Locate the cell with the specified text and output its (x, y) center coordinate. 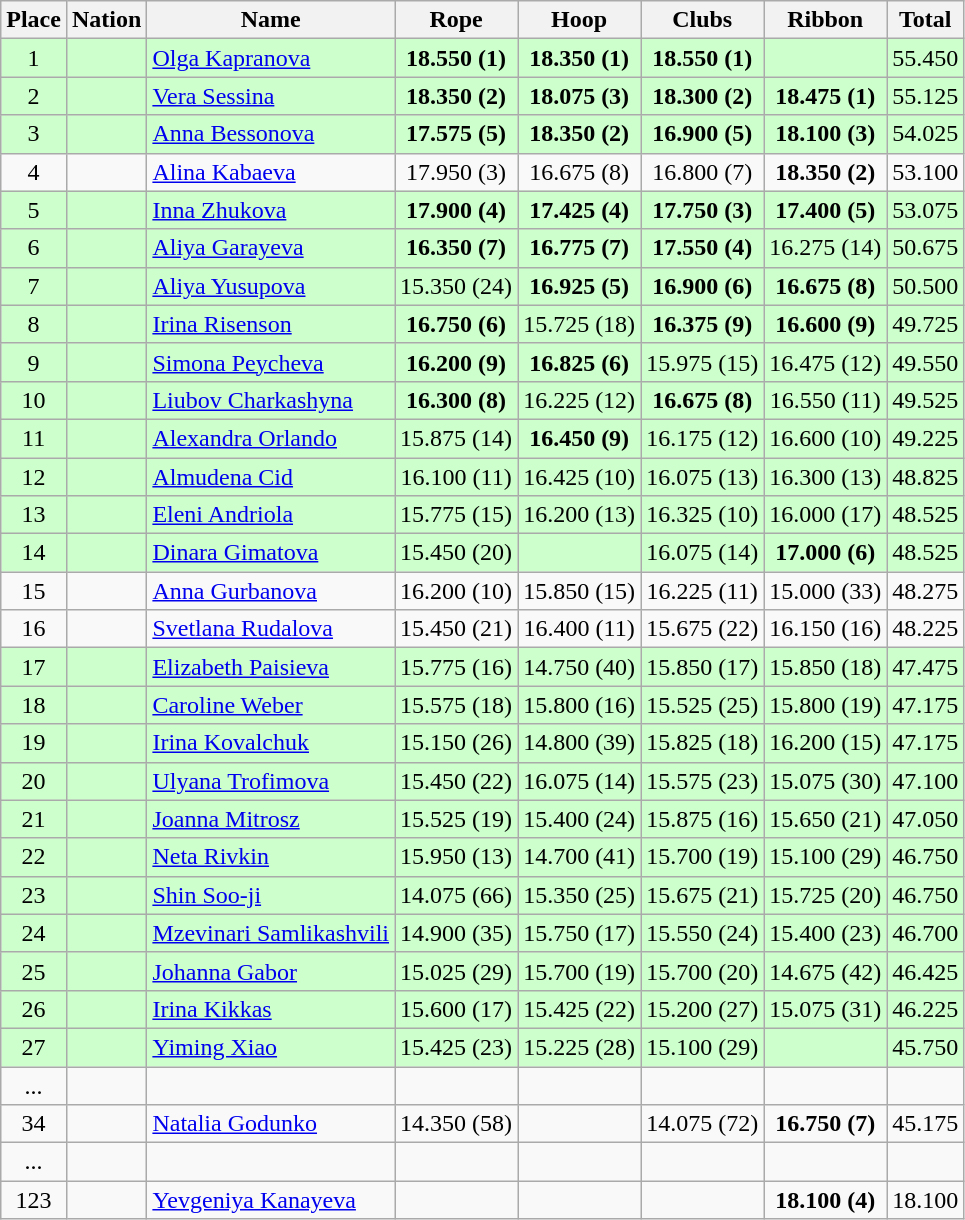
Vera Sessina (271, 96)
15.525 (19) (456, 819)
1 (34, 58)
Olga Kapranova (271, 58)
47.100 (926, 781)
Eleni Andriola (271, 515)
Hoop (580, 20)
5 (34, 210)
46.700 (926, 933)
49.225 (926, 438)
20 (34, 781)
16.175 (12) (702, 438)
Nation (106, 20)
Svetlana Rudalova (271, 629)
46.225 (926, 1009)
Anna Bessonova (271, 134)
15.975 (15) (702, 362)
15.025 (29) (456, 971)
16.100 (11) (456, 477)
47.050 (926, 819)
15.200 (27) (702, 1009)
22 (34, 857)
11 (34, 438)
Neta Rivkin (271, 857)
16.350 (7) (456, 248)
Elizabeth Paisieva (271, 667)
16.200 (10) (456, 591)
23 (34, 895)
17.950 (3) (456, 172)
15.650 (21) (826, 819)
48.225 (926, 629)
55.125 (926, 96)
14.075 (66) (456, 895)
16.425 (10) (580, 477)
18.300 (2) (702, 96)
16.300 (8) (456, 400)
16.750 (6) (456, 324)
Anna Gurbanova (271, 591)
16.000 (17) (826, 515)
17 (34, 667)
19 (34, 743)
Shin Soo-ji (271, 895)
49.550 (926, 362)
15.525 (25) (702, 705)
16.600 (9) (826, 324)
25 (34, 971)
17.550 (4) (702, 248)
53.075 (926, 210)
15.850 (17) (702, 667)
15.750 (17) (580, 933)
Irina Kovalchuk (271, 743)
16 (34, 629)
15.850 (18) (826, 667)
16.900 (5) (702, 134)
123 (34, 1200)
54.025 (926, 134)
53.100 (926, 172)
14.675 (42) (826, 971)
15.000 (33) (826, 591)
16.200 (9) (456, 362)
18.475 (1) (826, 96)
16.775 (7) (580, 248)
18.100 (3) (826, 134)
Ribbon (826, 20)
2 (34, 96)
Dinara Gimatova (271, 553)
15.725 (18) (580, 324)
Yiming Xiao (271, 1047)
16.375 (9) (702, 324)
15.600 (17) (456, 1009)
Ulyana Trofimova (271, 781)
15.350 (25) (580, 895)
17.000 (6) (826, 553)
50.500 (926, 286)
18.350 (1) (580, 58)
Place (34, 20)
Mzevinari Samlikashvili (271, 933)
15.425 (23) (456, 1047)
15.675 (22) (702, 629)
15.875 (16) (702, 819)
Total (926, 20)
18.100 (4) (826, 1200)
26 (34, 1009)
14.900 (35) (456, 933)
12 (34, 477)
16.750 (7) (826, 1124)
Rope (456, 20)
17.400 (5) (826, 210)
15.725 (20) (826, 895)
15.675 (21) (702, 895)
16.150 (16) (826, 629)
14 (34, 553)
27 (34, 1047)
Simona Peycheva (271, 362)
Johanna Gabor (271, 971)
15.775 (16) (456, 667)
15 (34, 591)
Caroline Weber (271, 705)
49.525 (926, 400)
16.600 (10) (826, 438)
Irina Risenson (271, 324)
16.300 (13) (826, 477)
Aliya Garayeva (271, 248)
15.550 (24) (702, 933)
10 (34, 400)
17.425 (4) (580, 210)
15.575 (23) (702, 781)
15.875 (14) (456, 438)
48.825 (926, 477)
Yevgeniya Kanayeva (271, 1200)
7 (34, 286)
47.475 (926, 667)
16.200 (15) (826, 743)
Aliya Yusupova (271, 286)
Almudena Cid (271, 477)
14.750 (40) (580, 667)
15.575 (18) (456, 705)
16.475 (12) (826, 362)
15.075 (30) (826, 781)
55.450 (926, 58)
15.425 (22) (580, 1009)
14.700 (41) (580, 857)
15.450 (20) (456, 553)
17.750 (3) (702, 210)
15.450 (22) (456, 781)
Inna Zhukova (271, 210)
16.925 (5) (580, 286)
15.400 (24) (580, 819)
17.900 (4) (456, 210)
15.150 (26) (456, 743)
16.075 (13) (702, 477)
Alexandra Orlando (271, 438)
21 (34, 819)
Irina Kikkas (271, 1009)
Liubov Charkashyna (271, 400)
45.175 (926, 1124)
18.100 (926, 1200)
18.075 (3) (580, 96)
8 (34, 324)
Clubs (702, 20)
14.350 (58) (456, 1124)
15.075 (31) (826, 1009)
18 (34, 705)
9 (34, 362)
15.800 (16) (580, 705)
24 (34, 933)
15.825 (18) (702, 743)
16.225 (12) (580, 400)
16.200 (13) (580, 515)
15.775 (15) (456, 515)
15.950 (13) (456, 857)
Natalia Godunko (271, 1124)
14.800 (39) (580, 743)
15.850 (15) (580, 591)
48.275 (926, 591)
6 (34, 248)
34 (34, 1124)
45.750 (926, 1047)
16.450 (9) (580, 438)
Joanna Mitrosz (271, 819)
15.350 (24) (456, 286)
16.800 (7) (702, 172)
3 (34, 134)
16.275 (14) (826, 248)
15.225 (28) (580, 1047)
16.900 (6) (702, 286)
15.400 (23) (826, 933)
16.400 (11) (580, 629)
13 (34, 515)
17.575 (5) (456, 134)
15.700 (20) (702, 971)
16.825 (6) (580, 362)
50.675 (926, 248)
46.425 (926, 971)
49.725 (926, 324)
15.450 (21) (456, 629)
Name (271, 20)
14.075 (72) (702, 1124)
Alina Kabaeva (271, 172)
4 (34, 172)
16.325 (10) (702, 515)
15.800 (19) (826, 705)
16.225 (11) (702, 591)
16.550 (11) (826, 400)
